Find where the given text appears and provide that cell's center as (X, Y) coordinate. 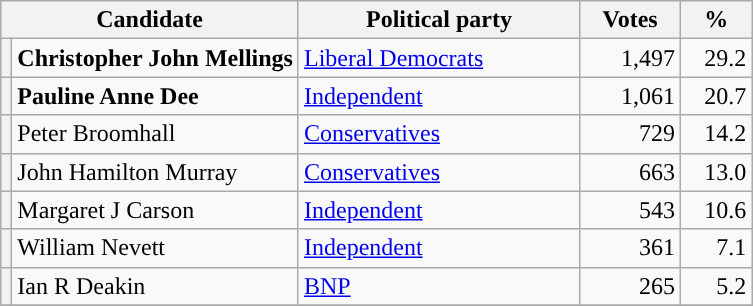
13.0 (716, 172)
663 (630, 172)
20.7 (716, 96)
10.6 (716, 210)
Christopher John Mellings (156, 58)
5.2 (716, 286)
% (716, 20)
Pauline Anne Dee (156, 96)
1,497 (630, 58)
14.2 (716, 134)
Peter Broomhall (156, 134)
Candidate (150, 20)
7.1 (716, 248)
John Hamilton Murray (156, 172)
543 (630, 210)
361 (630, 248)
William Nevett (156, 248)
265 (630, 286)
Ian R Deakin (156, 286)
BNP (438, 286)
29.2 (716, 58)
Margaret J Carson (156, 210)
Liberal Democrats (438, 58)
1,061 (630, 96)
Political party (438, 20)
729 (630, 134)
Votes (630, 20)
